Scan for the cell matching the given text and deliver its [x, y] coordinate at center. 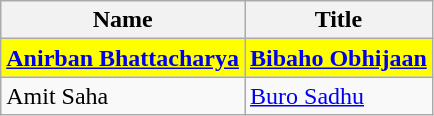
Name [123, 20]
Bibaho Obhijaan [338, 58]
Title [338, 20]
Buro Sadhu [338, 96]
Anirban Bhattacharya [123, 58]
Amit Saha [123, 96]
